Provide the [x, y] coordinate of the cell's center where the given text is located.  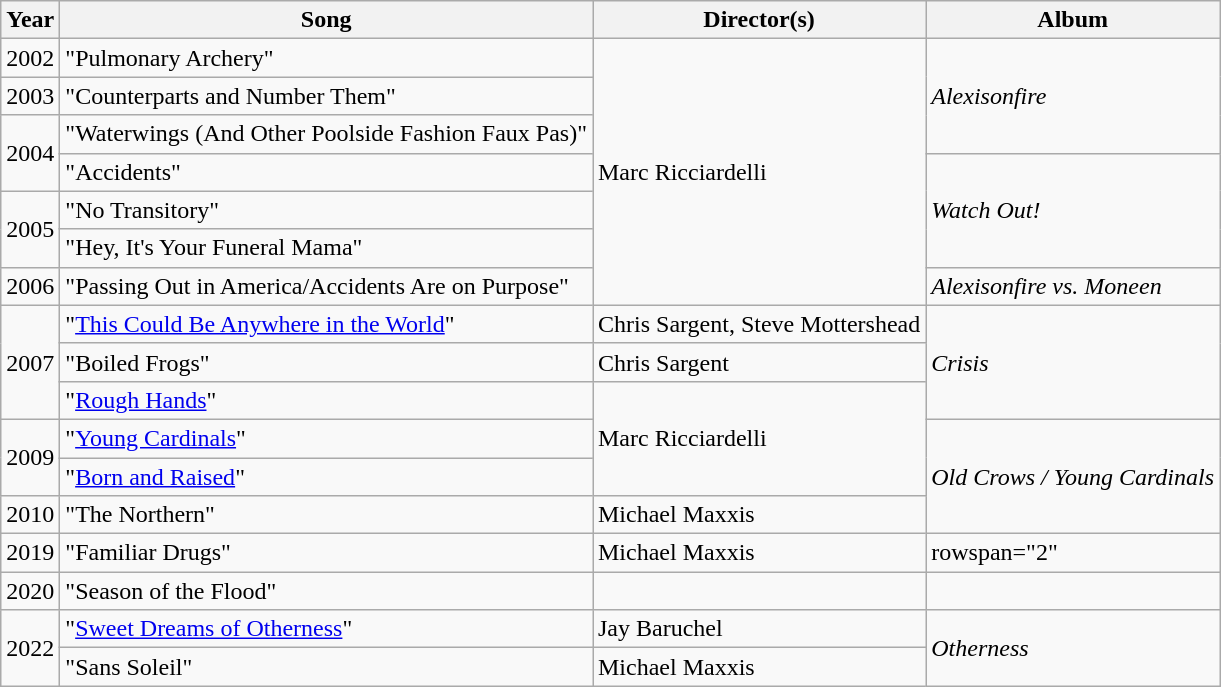
2022 [30, 648]
Director(s) [758, 20]
"Born and Raised" [326, 477]
"Sweet Dreams of Otherness" [326, 629]
2020 [30, 591]
"Waterwings (And Other Poolside Fashion Faux Pas)" [326, 134]
"Hey, It's Your Funeral Mama" [326, 248]
"No Transitory" [326, 210]
2002 [30, 58]
Crisis [1073, 362]
"The Northern" [326, 515]
"Counterparts and Number Them" [326, 96]
"Passing Out in America/Accidents Are on Purpose" [326, 286]
2009 [30, 457]
Alexisonfire [1073, 96]
Alexisonfire vs. Moneen [1073, 286]
"Pulmonary Archery" [326, 58]
"Accidents" [326, 172]
2019 [30, 553]
"Boiled Frogs" [326, 362]
Song [326, 20]
Chris Sargent [758, 362]
Watch Out! [1073, 210]
Jay Baruchel [758, 629]
rowspan="2" [1073, 553]
Album [1073, 20]
2004 [30, 153]
"Sans Soleil" [326, 667]
2005 [30, 229]
2003 [30, 96]
2010 [30, 515]
"Season of the Flood" [326, 591]
Chris Sargent, Steve Mottershead [758, 324]
"This Could Be Anywhere in the World" [326, 324]
Old Crows / Young Cardinals [1073, 476]
2006 [30, 286]
"Young Cardinals" [326, 438]
Otherness [1073, 648]
"Familiar Drugs" [326, 553]
"Rough Hands" [326, 400]
2007 [30, 362]
Year [30, 20]
